Scan for the cell matching the given text and deliver its [x, y] coordinate at center. 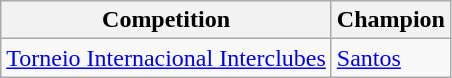
Competition [166, 20]
Champion [390, 20]
Torneio Internacional Interclubes [166, 58]
Santos [390, 58]
